Identify which cell holds the provided text, then report its [X, Y] central coordinate. 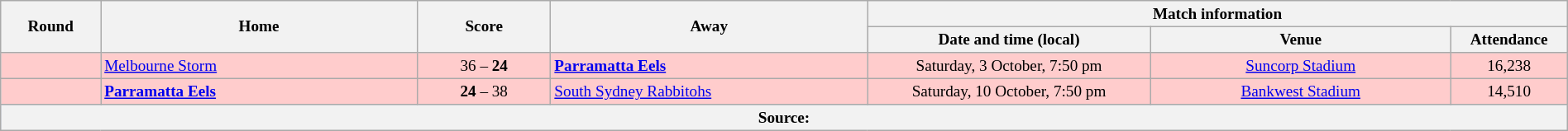
Date and time (local) [1009, 40]
24 – 38 [485, 91]
Bankwest Stadium [1300, 91]
Venue [1300, 40]
Attendance [1508, 40]
South Sydney Rabbitohs [710, 91]
Home [260, 26]
16,238 [1508, 66]
Away [710, 26]
Source: [784, 118]
14,510 [1508, 91]
36 – 24 [485, 66]
Saturday, 10 October, 7:50 pm [1009, 91]
Score [485, 26]
Round [51, 26]
Suncorp Stadium [1300, 66]
Melbourne Storm [260, 66]
Saturday, 3 October, 7:50 pm [1009, 66]
Match information [1217, 14]
